Identify which cell holds the provided text, then report its [x, y] central coordinate. 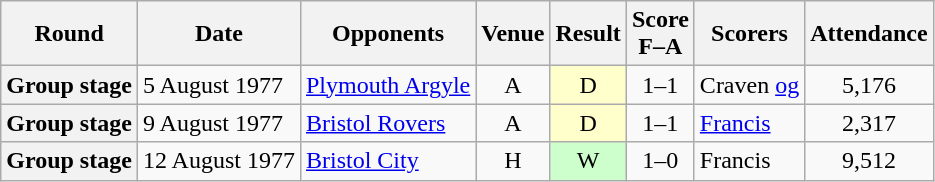
Date [218, 34]
ScoreF–A [660, 34]
1–0 [660, 161]
Scorers [749, 34]
Craven og [749, 85]
Bristol Rovers [388, 123]
5 August 1977 [218, 85]
12 August 1977 [218, 161]
Plymouth Argyle [388, 85]
H [513, 161]
W [588, 161]
Bristol City [388, 161]
Result [588, 34]
Opponents [388, 34]
2,317 [869, 123]
9 August 1977 [218, 123]
Venue [513, 34]
9,512 [869, 161]
5,176 [869, 85]
Attendance [869, 34]
Round [70, 34]
